Provide the (x, y) coordinate of the cell's center where the given text is located.  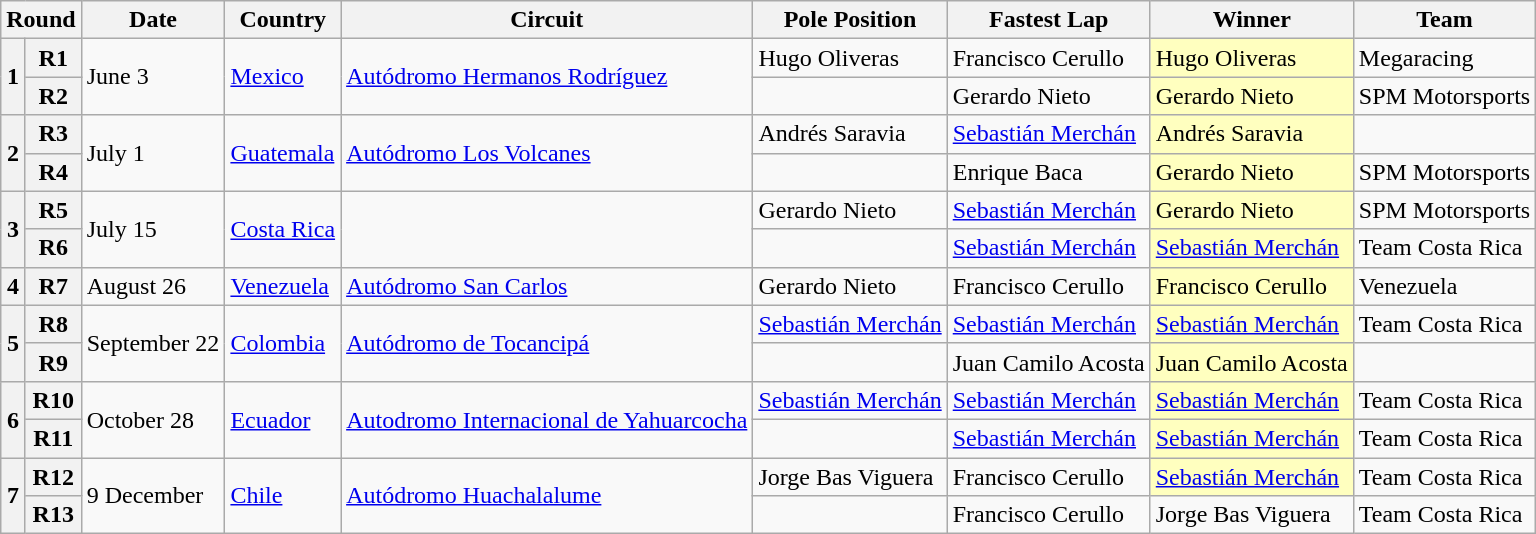
Date (153, 20)
October 28 (153, 419)
Autódromo Huachalalume (547, 496)
R6 (53, 248)
Circuit (547, 20)
R5 (53, 210)
3 (14, 229)
R2 (53, 96)
Round (41, 20)
Country (283, 20)
6 (14, 419)
5 (14, 343)
August 26 (153, 286)
R9 (53, 362)
Ecuador (283, 419)
1 (14, 77)
9 December (153, 496)
R8 (53, 324)
Autódromo Hermanos Rodríguez (547, 77)
R13 (53, 515)
Autódromo San Carlos (547, 286)
Team (1444, 20)
Costa Rica (283, 229)
Autódromo de Tocancipá (547, 343)
July 15 (153, 229)
R4 (53, 172)
July 1 (153, 153)
September 22 (153, 343)
R7 (53, 286)
Autódromo Los Volcanes (547, 153)
R11 (53, 438)
Enrique Baca (1048, 172)
Winner (1252, 20)
R12 (53, 477)
2 (14, 153)
R3 (53, 134)
Chile (283, 496)
Autodromo Internacional de Yahuarcocha (547, 419)
4 (14, 286)
Guatemala (283, 153)
Pole Position (850, 20)
R1 (53, 58)
June 3 (153, 77)
Colombia (283, 343)
Megaracing (1444, 58)
Mexico (283, 77)
Fastest Lap (1048, 20)
R10 (53, 400)
7 (14, 496)
